For the text-containing cell, return its midpoint in [X, Y] coordinate format. 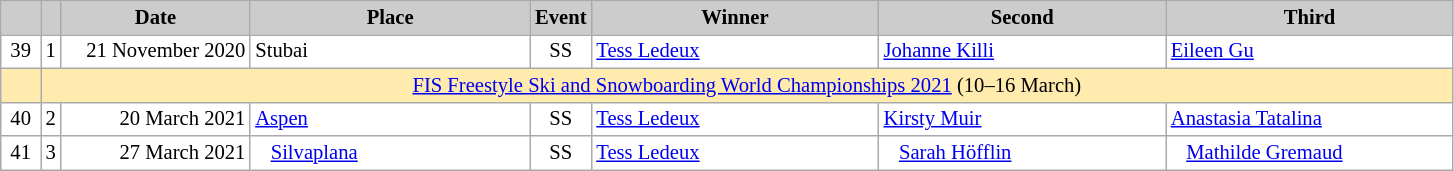
Eileen Gu [1310, 51]
Winner [734, 17]
3 [50, 153]
Kirsty Muir [1022, 119]
40 [21, 119]
Third [1310, 17]
Sarah Höfflin [1022, 153]
Date [156, 17]
Aspen [390, 119]
Place [390, 17]
2 [50, 119]
20 March 2021 [156, 119]
39 [21, 51]
Anastasia Tatalina [1310, 119]
Stubai [390, 51]
27 March 2021 [156, 153]
41 [21, 153]
Event [560, 17]
Mathilde Gremaud [1310, 153]
Second [1022, 17]
1 [50, 51]
Silvaplana [390, 153]
21 November 2020 [156, 51]
FIS Freestyle Ski and Snowboarding World Championships 2021 (10–16 March) [746, 85]
Johanne Killi [1022, 51]
